Return [x, y] of the center of cell containing provided text 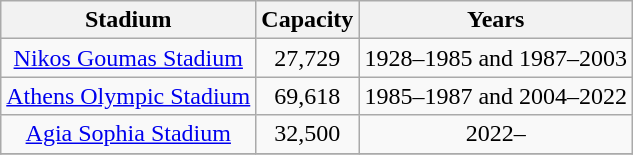
Years [496, 20]
69,618 [308, 96]
Capacity [308, 20]
Athens Olympic Stadium [128, 96]
1928–1985 and 1987–2003 [496, 58]
2022– [496, 134]
32,500 [308, 134]
Stadium [128, 20]
27,729 [308, 58]
Agia Sophia Stadium [128, 134]
1985–1987 and 2004–2022 [496, 96]
Nikos Goumas Stadium [128, 58]
